Locate the cell with the specified text and output its [x, y] center coordinate. 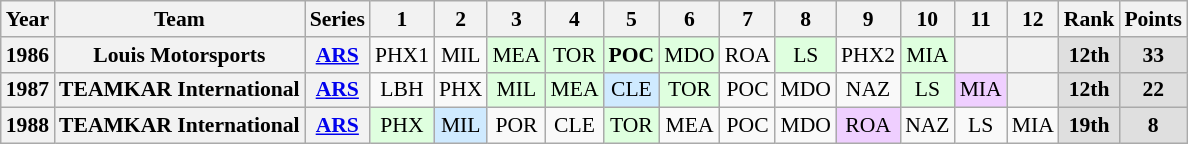
4 [574, 19]
9 [868, 19]
10 [927, 19]
Series [338, 19]
PHX2 [868, 55]
3 [516, 19]
33 [1153, 55]
1987 [28, 90]
Louis Motorsports [180, 55]
1 [402, 19]
LBH [402, 90]
PHX1 [402, 55]
5 [632, 19]
7 [748, 19]
Rank [1090, 19]
Points [1153, 19]
1986 [28, 55]
19th [1090, 126]
11 [981, 19]
Year [28, 19]
POR [516, 126]
22 [1153, 90]
2 [460, 19]
1988 [28, 126]
12 [1033, 19]
Team [180, 19]
6 [690, 19]
